Extract the [X, Y] coordinate from the center of the cell holding the provided text.  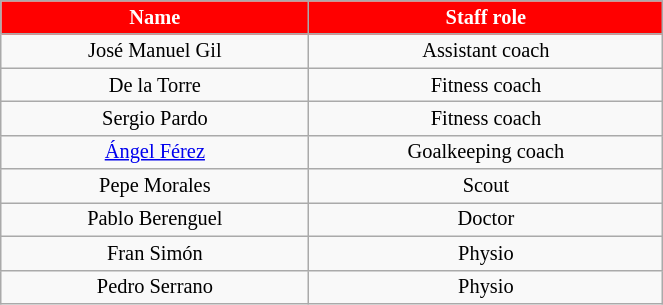
Ángel Férez [155, 152]
Pedro Serrano [155, 287]
Name [155, 17]
Pepe Morales [155, 186]
Goalkeeping coach [486, 152]
Pablo Berenguel [155, 219]
José Manuel Gil [155, 51]
Sergio Pardo [155, 118]
Assistant coach [486, 51]
De la Torre [155, 85]
Fran Simón [155, 253]
Scout [486, 186]
Doctor [486, 219]
Staff role [486, 17]
